Output the (X, Y) coordinate of the center of the cell containing the given text.  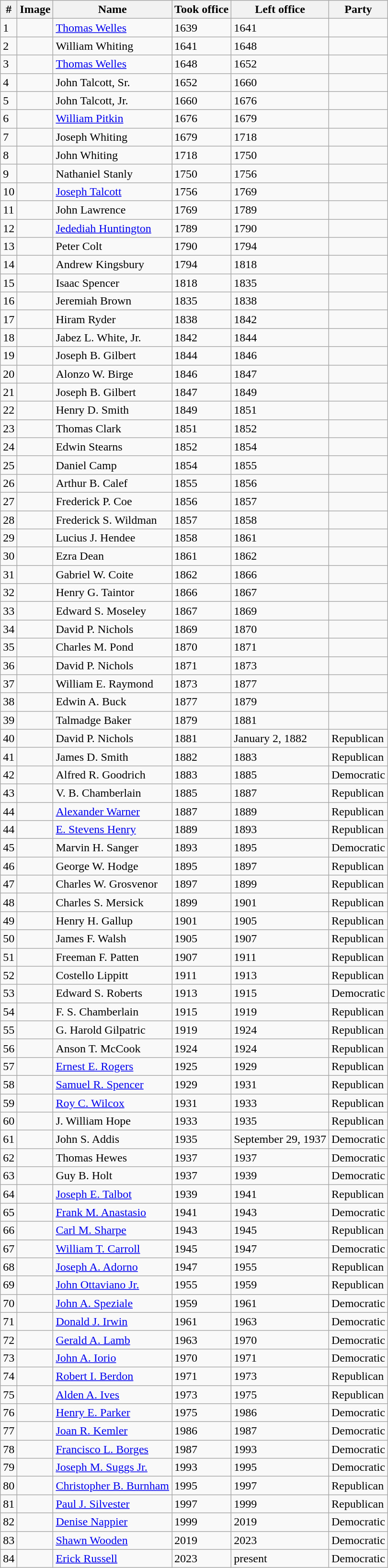
Alexander Warner (113, 812)
66 (9, 1230)
65 (9, 1212)
1925 (202, 1066)
40 (9, 738)
67 (9, 1249)
Joseph Talcott (113, 192)
Edwin A. Buck (113, 702)
Shawn Wooden (113, 1540)
11 (9, 210)
16 (9, 301)
Joseph Whiting (113, 137)
23 (9, 429)
Talmadge Baker (113, 720)
72 (9, 1340)
Thomas Hewes (113, 1158)
Erick Russell (113, 1558)
Hiram Ryder (113, 319)
54 (9, 1012)
42 (9, 775)
53 (9, 993)
43 (9, 793)
Denise Nappier (113, 1522)
62 (9, 1158)
10 (9, 192)
48 (9, 902)
59 (9, 1103)
Guy B. Holt (113, 1176)
47 (9, 884)
Jeremiah Brown (113, 301)
4 (9, 82)
49 (9, 921)
Charles W. Grosvenor (113, 884)
Ernest E. Rogers (113, 1066)
26 (9, 483)
3 (9, 64)
James D. Smith (113, 756)
2 (9, 46)
1882 (202, 756)
Donald J. Irwin (113, 1321)
70 (9, 1303)
9 (9, 173)
69 (9, 1285)
75 (9, 1395)
E. Stevens Henry (113, 830)
51 (9, 957)
September 29, 1937 (280, 1139)
19 (9, 356)
76 (9, 1413)
Alfred R. Goodrich (113, 775)
George W. Hodge (113, 866)
82 (9, 1522)
John Ottaviano Jr. (113, 1285)
77 (9, 1431)
81 (9, 1504)
52 (9, 975)
Frederick S. Wildman (113, 519)
1 (9, 28)
John A. Speziale (113, 1303)
34 (9, 629)
83 (9, 1540)
37 (9, 684)
William T. Carroll (113, 1249)
33 (9, 611)
Joseph E. Talbot (113, 1194)
25 (9, 465)
Edwin Stearns (113, 447)
60 (9, 1121)
Nathaniel Stanly (113, 173)
Peter Colt (113, 247)
24 (9, 447)
32 (9, 593)
William Whiting (113, 46)
# (9, 10)
Henry E. Parker (113, 1413)
5 (9, 101)
1639 (202, 28)
57 (9, 1066)
58 (9, 1084)
15 (9, 283)
Roy C. Wilcox (113, 1103)
Charles S. Mersick (113, 902)
56 (9, 1048)
John Whiting (113, 155)
Francisco L. Borges (113, 1449)
Frank M. Anastasio (113, 1212)
Joan R. Kemler (113, 1431)
20 (9, 374)
J. William Hope (113, 1121)
28 (9, 519)
Alonzo W. Birge (113, 374)
Henry H. Gallup (113, 921)
Carl M. Sharpe (113, 1230)
G. Harold Gilpatric (113, 1030)
13 (9, 247)
78 (9, 1449)
Frederick P. Coe (113, 501)
Paul J. Silvester (113, 1504)
17 (9, 319)
64 (9, 1194)
present (280, 1558)
84 (9, 1558)
46 (9, 866)
Costello Lippitt (113, 975)
Edward S. Roberts (113, 993)
41 (9, 756)
Arthur B. Calef (113, 483)
21 (9, 392)
John Lawrence (113, 210)
Henry G. Taintor (113, 593)
Gerald A. Lamb (113, 1340)
Thomas Clark (113, 429)
71 (9, 1321)
William E. Raymond (113, 684)
William Pitkin (113, 119)
55 (9, 1030)
Charles M. Pond (113, 647)
8 (9, 155)
Name (113, 10)
Ezra Dean (113, 556)
63 (9, 1176)
Henry D. Smith (113, 410)
Samuel R. Spencer (113, 1084)
Christopher B. Burnham (113, 1486)
January 2, 1882 (280, 738)
James F. Walsh (113, 939)
61 (9, 1139)
John A. Iorio (113, 1358)
45 (9, 848)
Left office (280, 10)
Image (35, 10)
6 (9, 119)
Lucius J. Hendee (113, 538)
John S. Addis (113, 1139)
27 (9, 501)
29 (9, 538)
Joseph A. Adorno (113, 1267)
30 (9, 556)
Daniel Camp (113, 465)
Andrew Kingsbury (113, 265)
12 (9, 228)
35 (9, 647)
68 (9, 1267)
14 (9, 265)
Joseph M. Suggs Jr. (113, 1467)
Freeman F. Patten (113, 957)
79 (9, 1467)
Anson T. McCook (113, 1048)
Took office (202, 10)
22 (9, 410)
Gabriel W. Coite (113, 575)
Marvin H. Sanger (113, 848)
73 (9, 1358)
Jabez L. White, Jr. (113, 338)
Isaac Spencer (113, 283)
39 (9, 720)
80 (9, 1486)
V. B. Chamberlain (113, 793)
38 (9, 702)
John Talcott, Jr. (113, 101)
Edward S. Moseley (113, 611)
18 (9, 338)
John Talcott, Sr. (113, 82)
Party (358, 10)
50 (9, 939)
Robert I. Berdon (113, 1376)
F. S. Chamberlain (113, 1012)
74 (9, 1376)
Jedediah Huntington (113, 228)
7 (9, 137)
36 (9, 666)
Alden A. Ives (113, 1395)
31 (9, 575)
